Pinpoint the cell where the given text exists, returning its [X, Y] midpoint coordinate. 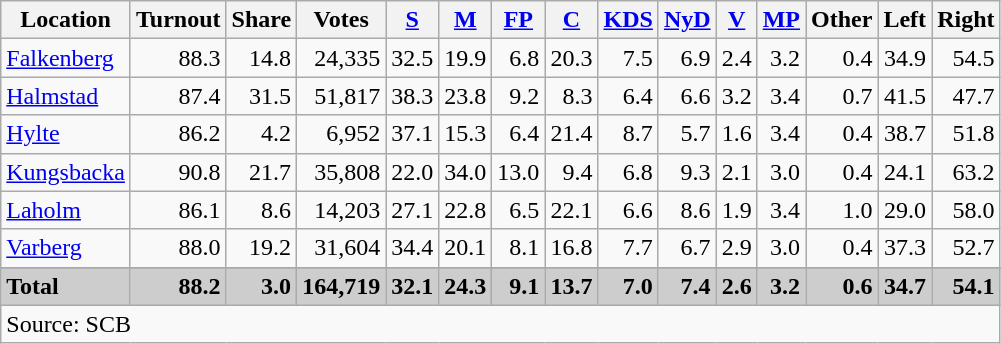
MP [781, 20]
22.8 [466, 210]
2.6 [736, 286]
9.4 [572, 172]
19.9 [466, 58]
Kungsbacka [66, 172]
24.3 [466, 286]
Votes [342, 20]
Location [66, 20]
88.3 [178, 58]
86.2 [178, 134]
15.3 [466, 134]
Varberg [66, 248]
0.7 [842, 96]
35,808 [342, 172]
Hylte [66, 134]
51,817 [342, 96]
8.1 [518, 248]
88.2 [178, 286]
KDS [628, 20]
Total [66, 286]
1.0 [842, 210]
2.1 [736, 172]
7.7 [628, 248]
54.1 [966, 286]
22.1 [572, 210]
24.1 [905, 172]
S [412, 20]
86.1 [178, 210]
9.1 [518, 286]
19.2 [262, 248]
38.7 [905, 134]
Halmstad [66, 96]
37.1 [412, 134]
Right [966, 20]
6.5 [518, 210]
51.8 [966, 134]
NyD [687, 20]
20.3 [572, 58]
38.3 [412, 96]
16.8 [572, 248]
24,335 [342, 58]
4.2 [262, 134]
Turnout [178, 20]
FP [518, 20]
34.4 [412, 248]
Source: SCB [500, 324]
34.9 [905, 58]
20.1 [466, 248]
21.7 [262, 172]
41.5 [905, 96]
32.1 [412, 286]
2.4 [736, 58]
14,203 [342, 210]
7.5 [628, 58]
21.4 [572, 134]
34.0 [466, 172]
31,604 [342, 248]
6.7 [687, 248]
7.0 [628, 286]
8.3 [572, 96]
88.0 [178, 248]
87.4 [178, 96]
9.3 [687, 172]
Left [905, 20]
5.7 [687, 134]
6,952 [342, 134]
8.7 [628, 134]
164,719 [342, 286]
47.7 [966, 96]
27.1 [412, 210]
29.0 [905, 210]
Falkenberg [66, 58]
52.7 [966, 248]
C [572, 20]
90.8 [178, 172]
22.0 [412, 172]
54.5 [966, 58]
31.5 [262, 96]
1.9 [736, 210]
34.7 [905, 286]
V [736, 20]
0.6 [842, 286]
Other [842, 20]
58.0 [966, 210]
13.0 [518, 172]
9.2 [518, 96]
Laholm [66, 210]
Share [262, 20]
6.9 [687, 58]
63.2 [966, 172]
14.8 [262, 58]
1.6 [736, 134]
32.5 [412, 58]
2.9 [736, 248]
37.3 [905, 248]
13.7 [572, 286]
7.4 [687, 286]
23.8 [466, 96]
M [466, 20]
